Return (x, y) of the center of cell containing provided text 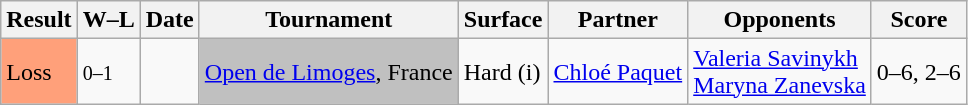
Opponents (780, 20)
Chloé Paquet (618, 72)
Date (170, 20)
Open de Limoges, France (328, 72)
Score (918, 20)
0–6, 2–6 (918, 72)
Tournament (328, 20)
0–1 (108, 72)
Valeria Savinykh Maryna Zanevska (780, 72)
Partner (618, 20)
Hard (i) (503, 72)
Surface (503, 20)
W–L (108, 20)
Loss (39, 72)
Result (39, 20)
